Extract the [x, y] coordinate from the center of the cell holding the provided text.  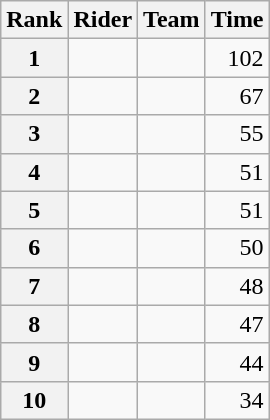
1 [34, 58]
2 [34, 96]
48 [237, 286]
8 [34, 324]
Time [237, 20]
9 [34, 362]
6 [34, 248]
Rider [103, 20]
67 [237, 96]
44 [237, 362]
47 [237, 324]
55 [237, 134]
Team [172, 20]
10 [34, 400]
34 [237, 400]
4 [34, 172]
102 [237, 58]
7 [34, 286]
50 [237, 248]
Rank [34, 20]
3 [34, 134]
5 [34, 210]
